Pinpoint the cell where the given text exists, returning its (X, Y) midpoint coordinate. 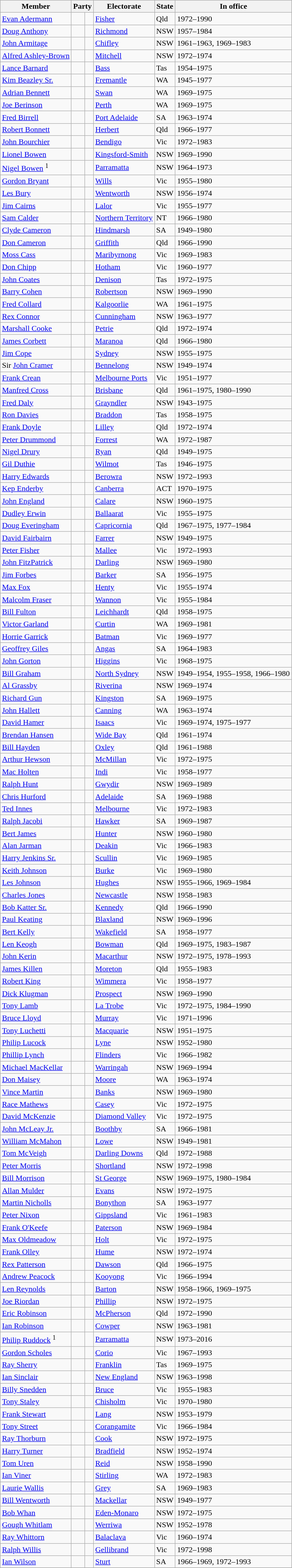
1967–1993 (233, 1353)
Murray (124, 1018)
Electorate (124, 6)
1966–1982 (233, 1055)
Ted Innes (36, 809)
Indi (124, 772)
Maranoa (124, 341)
John Bourchier (36, 142)
Melbourne Ports (124, 378)
1949–1977 (233, 1500)
Ian Viner (36, 1475)
Wills (124, 181)
Tony Street (36, 1426)
Jim Cope (36, 353)
Frank Stewart (36, 1414)
Robert King (36, 981)
1943–1975 (233, 402)
Moss Cass (36, 255)
Casey (124, 1104)
1973–2016 (233, 1339)
1954–1975 (233, 68)
Don Cameron (36, 242)
Gordon Scholes (36, 1353)
1969–1988 (233, 796)
Cook (124, 1439)
Mitchell (124, 56)
Vince Martin (36, 1092)
Ralph Willis (36, 1550)
1955–1984 (233, 599)
David Fairbairn (36, 538)
Melbourne (124, 809)
Wannon (124, 599)
Ralph Hunt (36, 784)
Gippsland (124, 1215)
Phillip Lynch (36, 1055)
Mac Holten (36, 772)
Lionel Bowen (36, 154)
Tom Uren (36, 1463)
1969–1994 (233, 1067)
Joe Berinson (36, 105)
1960–1980 (233, 833)
1969–1977 (233, 636)
Sydney (124, 353)
Fred Birrell (36, 117)
1945–1977 (233, 80)
Kim Beazley Sr. (36, 80)
Fremantle (124, 80)
Sam Calder (36, 218)
1961–1963, 1969–1983 (233, 43)
1949–1974 (233, 365)
1960–1975 (233, 501)
1969–1984 (233, 1227)
1952–1980 (233, 1042)
McPherson (124, 1313)
Corangamite (124, 1426)
1957–1984 (233, 31)
1966–1975 (233, 1264)
Robert Bonnett (36, 129)
Farrer (124, 538)
1966–1981 (233, 1129)
1971–1996 (233, 1018)
Frank Crean (36, 378)
Alan Jarman (36, 845)
Macquarie (124, 1030)
Lang (124, 1414)
Hume (124, 1252)
Lyne (124, 1042)
Ray Sherry (36, 1365)
Wakefield (124, 932)
1961–1988 (233, 747)
Bowman (124, 944)
Adelaide (124, 796)
Frank Doyle (36, 427)
ACT (165, 489)
Cunningham (124, 316)
1960–1977 (233, 267)
Frank O'Keefe (36, 1227)
Perth (124, 105)
Calare (124, 501)
1949–1981 (233, 1141)
1955–1980 (233, 181)
Bruce Lloyd (36, 1018)
Bert Kelly (36, 932)
1951–1975 (233, 1030)
Wimmera (124, 981)
Don Chipp (36, 267)
Chisholm (124, 1402)
Les Johnson (36, 883)
Bradfield (124, 1451)
Darling Downs (124, 1153)
Corio (124, 1353)
1969–1987 (233, 821)
1969–1975, 1983–1987 (233, 944)
Bill Fulton (36, 612)
Braddon (124, 415)
Newcastle (124, 895)
Brisbane (124, 390)
Jim Cairns (36, 205)
1956–1975 (233, 575)
1960–1974 (233, 1537)
Canning (124, 710)
1955–1974 (233, 587)
Dudley Erwin (36, 513)
Alfred Ashley-Brown (36, 56)
Les Bury (36, 193)
Geoffrey Giles (36, 648)
Capricornia (124, 526)
Rex Patterson (36, 1264)
Paterson (124, 1227)
Maribyrnong (124, 255)
Malcolm Fraser (36, 599)
Curtin (124, 624)
John Hallett (36, 710)
Peter Morris (36, 1166)
1967–1975, 1977–1984 (233, 526)
Len Keogh (36, 944)
Kep Enderby (36, 489)
Horrie Garrick (36, 636)
Batman (124, 636)
Higgins (124, 661)
1955–1977 (233, 205)
Mallee (124, 550)
1972–1987 (233, 439)
Kooyong (124, 1277)
Joe Riordan (36, 1301)
Swan (124, 93)
Denison (124, 279)
Lilley (124, 427)
Ballaarat (124, 513)
Eden-Monaro (124, 1512)
Lance Barnard (36, 68)
Martin Nicholls (36, 1203)
Angas (124, 648)
Philip Lucock (36, 1042)
1961–1983 (233, 1215)
Evan Adermann (36, 19)
Bennelong (124, 365)
Gough Whitlam (36, 1525)
Chris Hurford (36, 796)
Shortland (124, 1166)
David Hamer (36, 723)
Bendigo (124, 142)
1964–1983 (233, 648)
1963–1998 (233, 1377)
Griffith (124, 242)
Hughes (124, 883)
Chifley (124, 43)
Bill Wentworth (36, 1500)
Deakin (124, 845)
Tony Luchetti (36, 1030)
1969–1996 (233, 920)
James Killen (36, 969)
Kennedy (124, 907)
Member (36, 6)
Ron Davies (36, 415)
1968–1975 (233, 661)
North Sydney (124, 673)
Robertson (124, 292)
Victor Garland (36, 624)
Kingsford-Smith (124, 154)
1958–1966, 1969–1975 (233, 1289)
New England (124, 1377)
Lalor (124, 205)
1970–1980 (233, 1402)
1953–1979 (233, 1414)
Henty (124, 587)
Ian Wilson (36, 1562)
Max Fox (36, 587)
John Armitage (36, 43)
Canberra (124, 489)
Sturt (124, 1562)
La Trobe (124, 1006)
Leichhardt (124, 612)
Nigel Bowen 1 (36, 168)
1966–1977 (233, 129)
1961–1974 (233, 735)
Forrest (124, 439)
Harry Turner (36, 1451)
Gordon Bryant (36, 181)
Wentworth (124, 193)
1958–1990 (233, 1463)
Hunter (124, 833)
Ryan (124, 452)
Lowe (124, 1141)
1956–1974 (233, 193)
Barton (124, 1289)
Harry Edwards (36, 476)
Ian Sinclair (36, 1377)
St George (124, 1178)
John England (36, 501)
Barry Cohen (36, 292)
John FitzPatrick (36, 562)
Clyde Cameron (36, 230)
Flinders (124, 1055)
Doug Anthony (36, 31)
Barker (124, 575)
Bruce (124, 1389)
Ray Whittorn (36, 1537)
1969–1989 (233, 784)
1966–1984 (233, 1426)
John Coates (36, 279)
Don Maisey (36, 1080)
Charles Jones (36, 895)
Werriwa (124, 1525)
Tony Lamb (36, 1006)
Ian Robinson (36, 1326)
Adrian Bennett (36, 93)
Gil Duthie (36, 464)
1946–1975 (233, 464)
Warringah (124, 1067)
Tony Staley (36, 1402)
Ray Thorburn (36, 1439)
1969–1974 (233, 686)
Bill Hayden (36, 747)
Evans (124, 1190)
1952–1978 (233, 1525)
Kingston (124, 698)
Northern Territory (124, 218)
Bert James (36, 833)
1969–1974, 1975–1977 (233, 723)
Len Reynolds (36, 1289)
Richmond (124, 31)
1963–1981 (233, 1326)
Bob Katter Sr. (36, 907)
Rex Connor (36, 316)
Tom McVeigh (36, 1153)
Al Grassby (36, 686)
Frank Olley (36, 1252)
Banks (124, 1092)
1949–1980 (233, 230)
Prospect (124, 993)
John Gorton (36, 661)
Holt (124, 1239)
Bill Graham (36, 673)
Andrew Peacock (36, 1277)
1966–1983 (233, 845)
In office (233, 6)
Cowper (124, 1326)
Bass (124, 68)
Marshall Cooke (36, 329)
John Kerin (36, 956)
1969–1985 (233, 858)
Burke (124, 870)
Wide Bay (124, 735)
Diamond Valley (124, 1116)
Party (82, 6)
Bonython (124, 1203)
1966–1994 (233, 1277)
1961–1975, 1980–1990 (233, 390)
Eric Robinson (36, 1313)
Stirling (124, 1475)
Petrie (124, 329)
Bob Whan (36, 1512)
Allan Mulder (36, 1190)
Manfred Cross (36, 390)
Brendan Hansen (36, 735)
Nigel Drury (36, 452)
Wilmot (124, 464)
Riverina (124, 686)
Herbert (124, 129)
Billy Snedden (36, 1389)
Sir John Cramer (36, 365)
Isaacs (124, 723)
Fred Collard (36, 304)
Peter Fisher (36, 550)
1961–1975 (233, 304)
James Corbett (36, 341)
William McMahon (36, 1141)
Michael MacKellar (36, 1067)
Philip Ruddock 1 (36, 1339)
Gwydir (124, 784)
Hawker (124, 821)
Peter Nixon (36, 1215)
Boothby (124, 1129)
Moore (124, 1080)
1951–1977 (233, 378)
Dick Klugman (36, 993)
Richard Gun (36, 698)
McMillan (124, 759)
Hindmarsh (124, 230)
Moreton (124, 969)
NT (165, 218)
Race Mathews (36, 1104)
Berowra (124, 476)
Phillip (124, 1301)
David McKenzie (36, 1116)
Franklin (124, 1365)
Reid (124, 1463)
Peter Drummond (36, 439)
Jim Forbes (36, 575)
Dawson (124, 1264)
1969–1981 (233, 624)
Harry Jenkins Sr. (36, 858)
Grey (124, 1488)
State (165, 6)
1966–1969, 1972–1993 (233, 1562)
Oxley (124, 747)
Gellibrand (124, 1550)
John McLeay Jr. (36, 1129)
1949–1954, 1955–1958, 1966–1980 (233, 673)
Arthur Hewson (36, 759)
1955–1966, 1969–1984 (233, 883)
Macarthur (124, 956)
Doug Everingham (36, 526)
Mackellar (124, 1500)
1964–1973 (233, 168)
Max Oldmeadow (36, 1239)
1972–1988 (233, 1153)
Grayndler (124, 402)
Scullin (124, 858)
Hotham (124, 267)
Laurie Wallis (36, 1488)
1972–1975, 1978–1993 (233, 956)
1958–1983 (233, 895)
Bill Morrison (36, 1178)
1970–1975 (233, 489)
Darling (124, 562)
Fred Daly (36, 402)
Blaxland (124, 920)
Ralph Jacobi (36, 821)
Kalgoorlie (124, 304)
Balaclava (124, 1537)
Port Adelaide (124, 117)
Paul Keating (36, 920)
1972–1975, 1984–1990 (233, 1006)
Fisher (124, 19)
1952–1974 (233, 1451)
1969–1975, 1980–1984 (233, 1178)
Keith Johnson (36, 870)
